Detect which cell encompasses the target text, then output its [x, y] center coordinate. 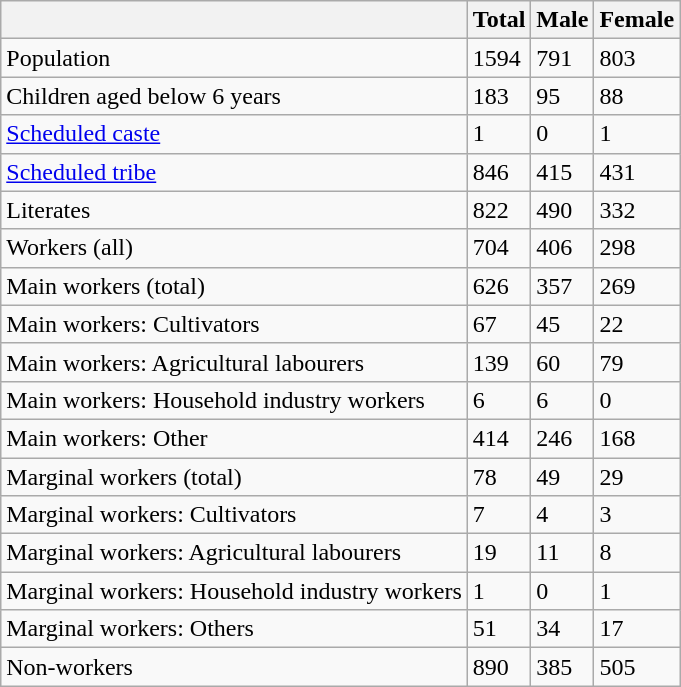
Scheduled tribe [234, 172]
95 [562, 96]
8 [637, 553]
415 [562, 172]
7 [499, 515]
Main workers: Agricultural labourers [234, 362]
Workers (all) [234, 248]
3 [637, 515]
67 [499, 324]
88 [637, 96]
414 [499, 438]
298 [637, 248]
51 [499, 629]
Male [562, 20]
791 [562, 58]
Marginal workers: Household industry workers [234, 591]
Marginal workers: Others [234, 629]
Main workers: Household industry workers [234, 400]
49 [562, 477]
Female [637, 20]
490 [562, 210]
Marginal workers (total) [234, 477]
269 [637, 286]
11 [562, 553]
Literates [234, 210]
431 [637, 172]
846 [499, 172]
505 [637, 667]
168 [637, 438]
29 [637, 477]
Scheduled caste [234, 134]
1594 [499, 58]
183 [499, 96]
Marginal workers: Cultivators [234, 515]
Main workers (total) [234, 286]
Children aged below 6 years [234, 96]
4 [562, 515]
Main workers: Other [234, 438]
357 [562, 286]
17 [637, 629]
Marginal workers: Agricultural labourers [234, 553]
Main workers: Cultivators [234, 324]
19 [499, 553]
332 [637, 210]
139 [499, 362]
22 [637, 324]
60 [562, 362]
890 [499, 667]
704 [499, 248]
803 [637, 58]
34 [562, 629]
45 [562, 324]
246 [562, 438]
78 [499, 477]
79 [637, 362]
385 [562, 667]
Population [234, 58]
Non-workers [234, 667]
Total [499, 20]
626 [499, 286]
406 [562, 248]
822 [499, 210]
